Return the [x, y] coordinate for the center point of the cell that contains the specified text.  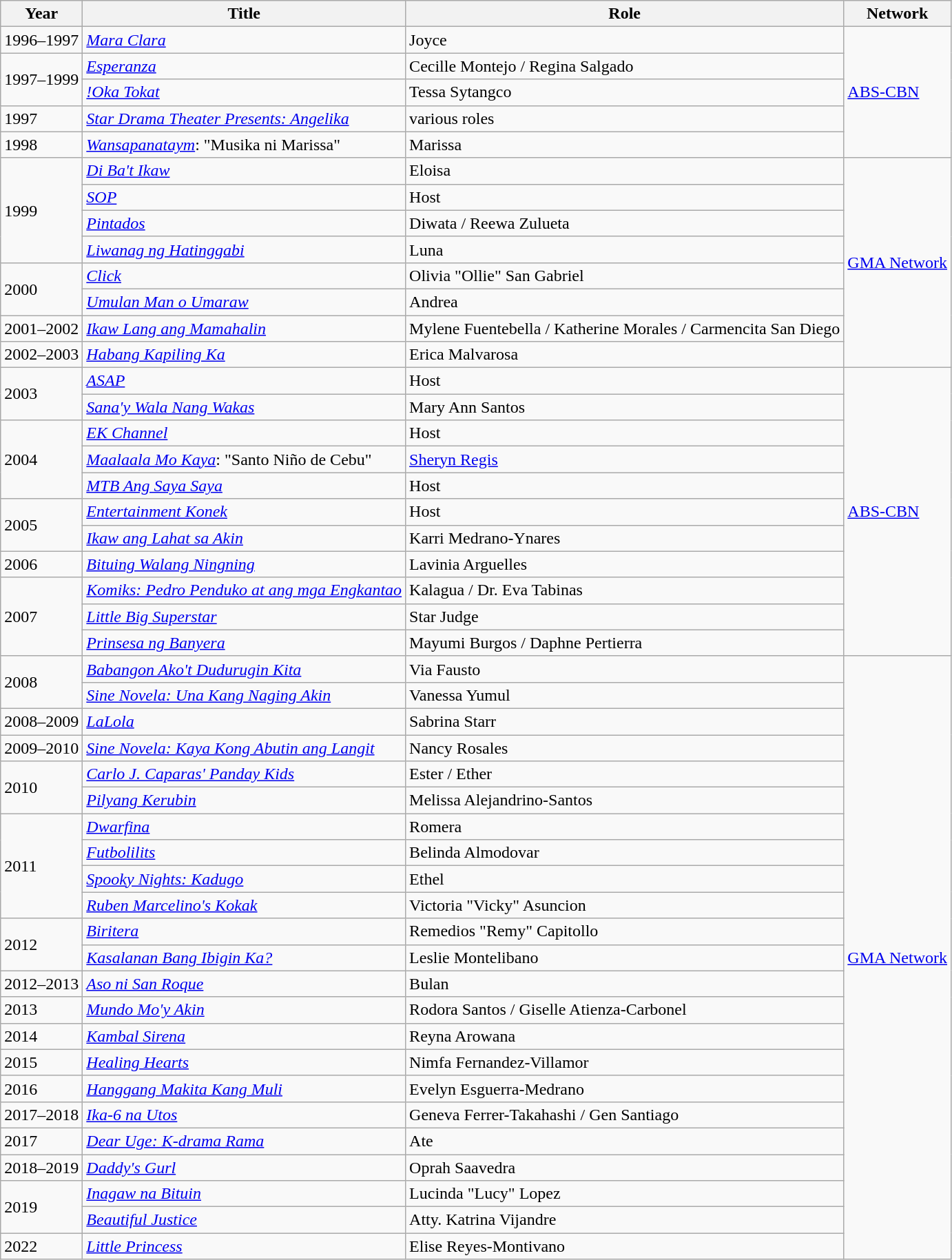
Victoria "Vicky" Asuncion [625, 905]
2004 [41, 459]
Oprah Saavedra [625, 1168]
Reyna Arowana [625, 1036]
Wansapanataym: "Musika ni Marissa" [244, 145]
Lucinda "Lucy" Lopez [625, 1194]
Liwanag ng Hatinggabi [244, 249]
Kambal Sirena [244, 1036]
2002–2003 [41, 355]
2008 [41, 682]
Spooky Nights: Kadugo [244, 879]
2018–2019 [41, 1168]
Maalaala Mo Kaya: "Santo Niño de Cebu" [244, 459]
Ikaw ang Lahat sa Akin [244, 538]
Ika-6 na Utos [244, 1115]
Melissa Alejandrino-Santos [625, 801]
Bituing Walang Ningning [244, 564]
Kalagua / Dr. Eva Tabinas [625, 590]
2003 [41, 394]
Prinsesa ng Banyera [244, 643]
Sheryn Regis [625, 459]
Aso ni San Roque [244, 984]
Mary Ann Santos [625, 407]
Click [244, 276]
Little Big Superstar [244, 617]
EK Channel [244, 433]
Year [41, 14]
Star Judge [625, 617]
2000 [41, 289]
Network [898, 14]
Ester / Ether [625, 774]
!Oka Tokat [244, 92]
Belinda Almodovar [625, 853]
Evelyn Esguerra-Medrano [625, 1088]
Diwata / Reewa Zulueta [625, 223]
2012 [41, 944]
Mayumi Burgos / Daphne Pertierra [625, 643]
Romera [625, 827]
Hanggang Makita Kang Muli [244, 1088]
1997 [41, 118]
Lavinia Arguelles [625, 564]
SOP [244, 197]
Daddy's Gurl [244, 1168]
Sana'y Wala Nang Wakas [244, 407]
2010 [41, 787]
Ruben Marcelino's Kokak [244, 905]
2017 [41, 1141]
Dwarfina [244, 827]
2014 [41, 1036]
2015 [41, 1062]
2008–2009 [41, 721]
Karri Medrano-Ynares [625, 538]
1997–1999 [41, 79]
Marissa [625, 145]
2005 [41, 525]
Entertainment Konek [244, 512]
2016 [41, 1088]
various roles [625, 118]
2013 [41, 1010]
2007 [41, 617]
Olivia "Ollie" San Gabriel [625, 276]
Dear Uge: K-drama Rama [244, 1141]
Carlo J. Caparas' Panday Kids [244, 774]
Sine Novela: Kaya Kong Abutin ang Langit [244, 747]
2012–2013 [41, 984]
MTB Ang Saya Saya [244, 486]
2022 [41, 1246]
Nimfa Fernandez-Villamor [625, 1062]
Kasalanan Bang Ibigin Ka? [244, 958]
Remedios "Remy" Capitollo [625, 931]
Rodora Santos / Giselle Atienza-Carbonel [625, 1010]
Title [244, 14]
Little Princess [244, 1246]
Atty. Katrina Vijandre [625, 1220]
1999 [41, 210]
Joyce [625, 40]
1996–1997 [41, 40]
Ethel [625, 879]
Ikaw Lang ang Mamahalin [244, 329]
Sine Novela: Una Kang Naging Akin [244, 695]
Biritera [244, 931]
Mundo Mo'y Akin [244, 1010]
Leslie Montelibano [625, 958]
Esperanza [244, 66]
Futbolilits [244, 853]
Inagaw na Bituin [244, 1194]
Habang Kapiling Ka [244, 355]
LaLola [244, 721]
Erica Malvarosa [625, 355]
Geneva Ferrer-Takahashi / Gen Santiago [625, 1115]
Mylene Fuentebella / Katherine Morales / Carmencita San Diego [625, 329]
Ate [625, 1141]
Healing Hearts [244, 1062]
2011 [41, 866]
Vanessa Yumul [625, 695]
Pilyang Kerubin [244, 801]
Via Fausto [625, 669]
Role [625, 14]
Babangon Ako't Dudurugin Kita [244, 669]
Andrea [625, 302]
Luna [625, 249]
ASAP [244, 381]
Umulan Man o Umaraw [244, 302]
2009–2010 [41, 747]
2019 [41, 1207]
Nancy Rosales [625, 747]
Elise Reyes-Montivano [625, 1246]
Bulan [625, 984]
Sabrina Starr [625, 721]
Mara Clara [244, 40]
Tessa Sytangco [625, 92]
Cecille Montejo / Regina Salgado [625, 66]
2001–2002 [41, 329]
Pintados [244, 223]
Di Ba't Ikaw [244, 171]
Beautiful Justice [244, 1220]
2017–2018 [41, 1115]
2006 [41, 564]
Star Drama Theater Presents: Angelika [244, 118]
Komiks: Pedro Penduko at ang mga Engkantao [244, 590]
1998 [41, 145]
Eloisa [625, 171]
